Return the [X, Y] coordinate for the center point of the cell that contains the specified text.  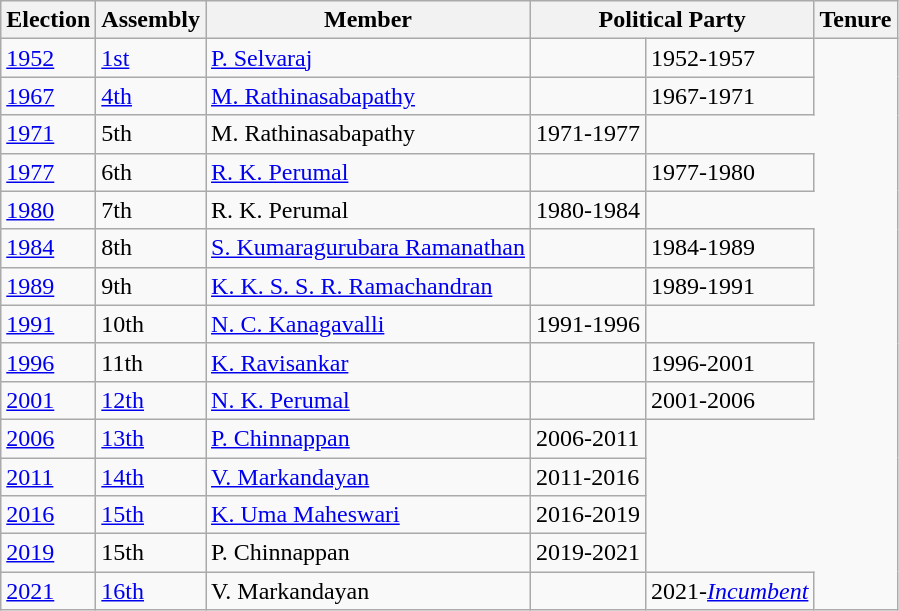
1984 [48, 248]
8th [151, 248]
1996 [48, 362]
Tenure [856, 20]
2019 [48, 553]
1991 [48, 324]
1952-1957 [730, 58]
1989 [48, 286]
1952 [48, 58]
2016-2019 [588, 515]
2021-Incumbent [730, 591]
4th [151, 96]
7th [151, 210]
2006-2011 [588, 438]
2001-2006 [730, 400]
1989-1991 [730, 286]
2011-2016 [588, 477]
Member [368, 20]
Election [48, 20]
N. C. Kanagavalli [368, 324]
1977-1980 [730, 172]
1977 [48, 172]
Political Party [672, 20]
1967-1971 [730, 96]
14th [151, 477]
12th [151, 400]
2011 [48, 477]
11th [151, 362]
1984-1989 [730, 248]
5th [151, 134]
6th [151, 172]
2016 [48, 515]
10th [151, 324]
1980 [48, 210]
2021 [48, 591]
K. Uma Maheswari [368, 515]
1971-1977 [588, 134]
S. Kumaragurubara Ramanathan [368, 248]
13th [151, 438]
2006 [48, 438]
Assembly [151, 20]
9th [151, 286]
16th [151, 591]
1996-2001 [730, 362]
1991-1996 [588, 324]
K. Ravisankar [368, 362]
P. Selvaraj [368, 58]
2019-2021 [588, 553]
1971 [48, 134]
1980-1984 [588, 210]
K. K. S. S. R. Ramachandran [368, 286]
1967 [48, 96]
2001 [48, 400]
N. K. Perumal [368, 400]
1st [151, 58]
